Locate the cell with the specified text and output its (x, y) center coordinate. 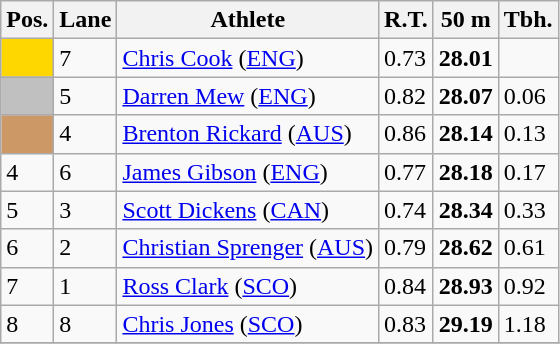
29.19 (466, 324)
Brenton Rickard (AUS) (248, 134)
3 (86, 210)
Chris Jones (SCO) (248, 324)
0.74 (406, 210)
0.82 (406, 96)
1.18 (528, 324)
0.86 (406, 134)
28.07 (466, 96)
0.33 (528, 210)
1 (86, 286)
Christian Sprenger (AUS) (248, 248)
0.06 (528, 96)
0.79 (406, 248)
28.18 (466, 172)
Darren Mew (ENG) (248, 96)
0.61 (528, 248)
0.17 (528, 172)
50 m (466, 20)
Tbh. (528, 20)
Chris Cook (ENG) (248, 58)
Scott Dickens (CAN) (248, 210)
2 (86, 248)
Athlete (248, 20)
R.T. (406, 20)
28.34 (466, 210)
Ross Clark (SCO) (248, 286)
Lane (86, 20)
0.73 (406, 58)
28.01 (466, 58)
28.14 (466, 134)
0.92 (528, 286)
0.77 (406, 172)
0.13 (528, 134)
James Gibson (ENG) (248, 172)
28.93 (466, 286)
28.62 (466, 248)
0.83 (406, 324)
0.84 (406, 286)
Pos. (28, 20)
